Determine the [X, Y] coordinate at the center of the cell enclosing the given text.  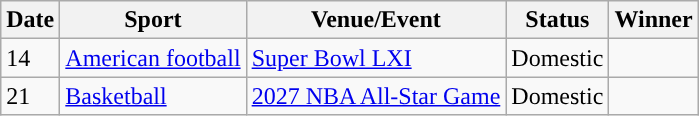
21 [30, 96]
14 [30, 58]
Basketball [153, 96]
Winner [654, 20]
Venue/Event [376, 20]
2027 NBA All-Star Game [376, 96]
Super Bowl LXI [376, 58]
Status [558, 20]
American football [153, 58]
Sport [153, 20]
Date [30, 20]
